Return (X, Y) of the center of cell containing provided text 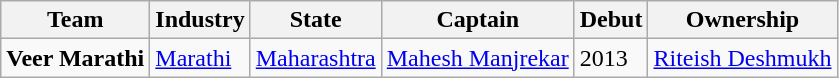
2013 (611, 58)
Mahesh Manjrekar (478, 58)
State (316, 20)
Marathi (200, 58)
Veer Marathi (76, 58)
Captain (478, 20)
Maharashtra (316, 58)
Team (76, 20)
Debut (611, 20)
Industry (200, 20)
Riteish Deshmukh (742, 58)
Ownership (742, 20)
